Pinpoint the cell where the given text exists, returning its [X, Y] midpoint coordinate. 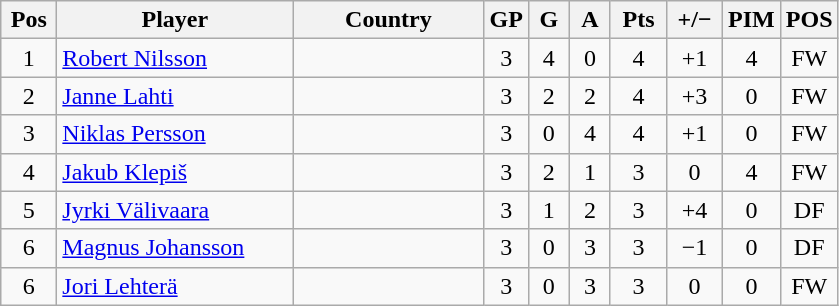
+3 [695, 96]
Pos [29, 20]
POS [809, 20]
Jyrki Välivaara [175, 210]
5 [29, 210]
Player [175, 20]
−1 [695, 248]
Jori Lehterä [175, 286]
Magnus Johansson [175, 248]
GP [506, 20]
Janne Lahti [175, 96]
Niklas Persson [175, 134]
PIM [752, 20]
A [590, 20]
+/− [695, 20]
Jakub Klepiš [175, 172]
+4 [695, 210]
Country [388, 20]
G [548, 20]
Pts [638, 20]
Robert Nilsson [175, 58]
